Extract the (x, y) coordinate from the center of the cell holding the provided text.  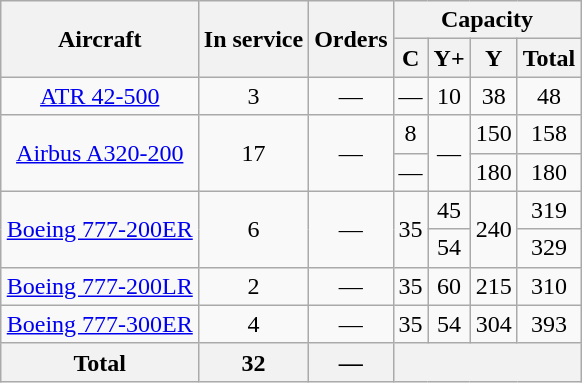
38 (494, 96)
60 (449, 286)
240 (494, 229)
Orders (351, 39)
C (410, 58)
Y (494, 58)
Aircraft (100, 39)
ATR 42-500 (100, 96)
45 (449, 210)
3 (253, 96)
8 (410, 134)
6 (253, 229)
Boeing 777-200LR (100, 286)
Y+ (449, 58)
Airbus A320-200 (100, 153)
Boeing 777-200ER (100, 229)
158 (549, 134)
2 (253, 286)
310 (549, 286)
215 (494, 286)
Boeing 777-300ER (100, 324)
48 (549, 96)
32 (253, 362)
150 (494, 134)
Capacity (487, 20)
319 (549, 210)
393 (549, 324)
4 (253, 324)
304 (494, 324)
329 (549, 248)
10 (449, 96)
17 (253, 153)
In service (253, 39)
